Locate the cell with the specified text and output its [x, y] center coordinate. 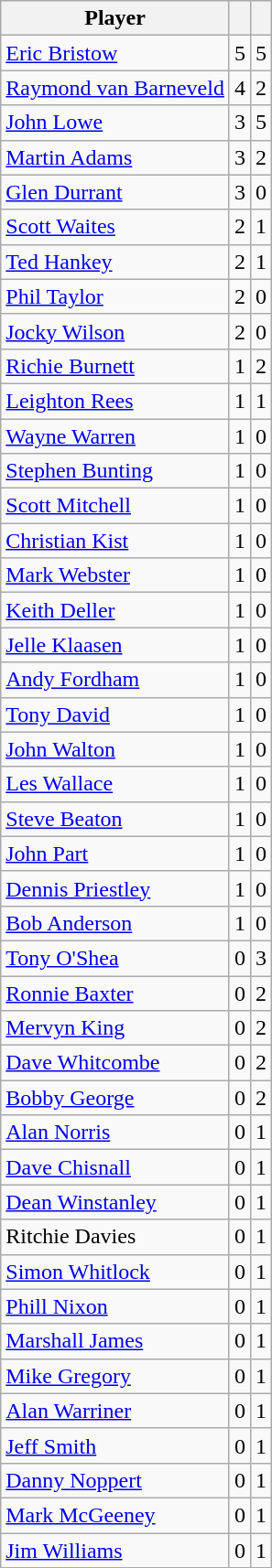
Alan Warriner [115, 1411]
Player [115, 18]
Richie Burnett [115, 366]
Steve Beaton [115, 819]
Jim Williams [115, 1551]
Jelle Klaasen [115, 645]
Mike Gregory [115, 1376]
John Part [115, 854]
Raymond van Barneveld [115, 88]
Glen Durrant [115, 192]
Dennis Priestley [115, 888]
Stephen Bunting [115, 471]
Scott Mitchell [115, 506]
Jocky Wilson [115, 331]
Jeff Smith [115, 1445]
Ritchie Davies [115, 1237]
Leighton Rees [115, 401]
Tony O'Shea [115, 958]
Eric Bristow [115, 53]
Danny Noppert [115, 1480]
Les Wallace [115, 784]
Tony David [115, 714]
Dave Whitcombe [115, 1063]
Mark McGeeney [115, 1515]
Mark Webster [115, 575]
John Walton [115, 749]
Andy Fordham [115, 680]
Wayne Warren [115, 436]
Ronnie Baxter [115, 993]
Scott Waites [115, 227]
Bobby George [115, 1098]
Martin Adams [115, 157]
Alan Norris [115, 1133]
4 [240, 88]
Phil Taylor [115, 296]
Phill Nixon [115, 1306]
Marshall James [115, 1341]
Keith Deller [115, 610]
Dean Winstanley [115, 1202]
John Lowe [115, 123]
Simon Whitlock [115, 1272]
Ted Hankey [115, 262]
Bob Anderson [115, 923]
Mervyn King [115, 1028]
Christian Kist [115, 541]
Dave Chisnall [115, 1167]
